Extract the (X, Y) coordinate from the center of the cell holding the provided text.  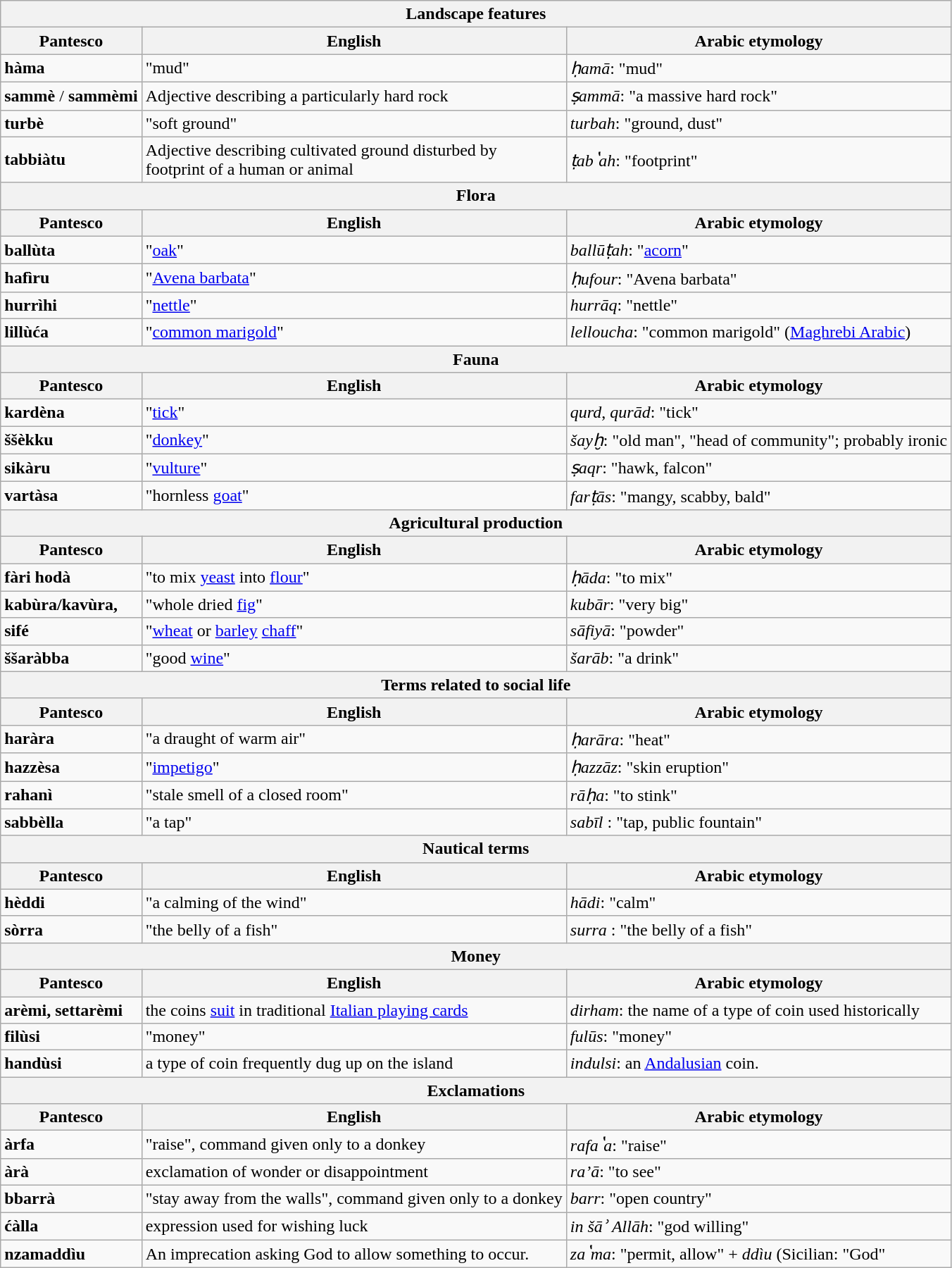
"vulture" (353, 468)
zaʽma: "permit, allow" + ddìu (Sicilian: "God" (758, 1254)
rāḥa: "to stink" (758, 795)
"soft ground" (353, 123)
"whole dried fig" (353, 604)
dirham: the name of a type of coin used historically (758, 1009)
Exclamations (476, 1090)
šarāb: "a drink" (758, 658)
"to mix yeast into flour" (353, 578)
kubār: "very big" (758, 604)
Agricultural production (476, 523)
hurrìhi (71, 305)
kabùra/kavùra, (71, 604)
hàma (71, 68)
"impetigo" (353, 767)
hādi: "calm" (758, 902)
vartàsa (71, 496)
"good wine" (353, 658)
Adjective describing cultivated ground disturbed by footprint of a human or animal (353, 159)
sabbèlla (71, 822)
bbarrà (71, 1198)
ššaràbba (71, 658)
àrfa (71, 1145)
turbah: "ground, dust" (758, 123)
"money" (353, 1037)
šayḫ: "old man", "head of community"; probably ironic (758, 440)
the coins suit in traditional Italian playing cards (353, 1009)
a type of coin frequently dug up on the island (353, 1064)
ballūṭah: "acorn" (758, 250)
"a tap" (353, 822)
fàri hodà (71, 578)
"the belly of a fish" (353, 929)
ra’ā: "to see" (758, 1171)
ballùta (71, 250)
ššèkku (71, 440)
exclamation of wonder or disappointment (353, 1171)
sabīl : "tap, public fountain" (758, 822)
lelloucha: "common marigold" (Maghrebi Arabic) (758, 332)
"common marigold" (353, 332)
"a calming of the wind" (353, 902)
sikàru (71, 468)
ćàlla (71, 1226)
qurd, qurād: "tick" (758, 413)
An imprecation asking God to allow something to occur. (353, 1254)
"wheat or barley chaff" (353, 631)
Adjective describing a particularly hard rock (353, 96)
"a draught of warm air" (353, 739)
surra : "the belly of a fish" (758, 929)
"stale smell of a closed room" (353, 795)
Nautical terms (476, 849)
barr: "open country" (758, 1198)
handùsi (71, 1064)
"donkey" (353, 440)
ṣaqr: "hawk, falcon" (758, 468)
"raise", command given only to a donkey (353, 1145)
hazzèsa (71, 767)
àrà (71, 1171)
rafaʽa: "raise" (758, 1145)
"tick" (353, 413)
ḥarāra: "heat" (758, 739)
Landscape features (476, 14)
ṣammā: "a massive hard rock" (758, 96)
expression used for wishing luck (353, 1226)
hafìru (71, 278)
rahanì (71, 795)
ḥufour: "Avena barbata" (758, 278)
"stay away from the walls", command given only to a donkey (353, 1198)
arèmi, settarèmi (71, 1009)
filùsi (71, 1037)
"Avena barbata" (353, 278)
Money (476, 956)
ḥāda: "to mix" (758, 578)
ḥamā: "mud" (758, 68)
hèddi (71, 902)
in šāʾ Allāh: "god willing" (758, 1226)
"oak" (353, 250)
fulūs: "money" (758, 1037)
sifé (71, 631)
hurrāq: "nettle" (758, 305)
"hornless goat" (353, 496)
lillùća (71, 332)
"nettle" (353, 305)
indulsi: an Andalusian coin. (758, 1064)
sāfiyā: "powder" (758, 631)
haràra (71, 739)
Fauna (476, 359)
ṭabʽah: "footprint" (758, 159)
Flora (476, 196)
"mud" (353, 68)
sòrra (71, 929)
ḥazzāz: "skin eruption" (758, 767)
Terms related to social life (476, 685)
farṭās: "mangy, scabby, bald" (758, 496)
nzamaddìu (71, 1254)
turbè (71, 123)
tabbiàtu (71, 159)
sammè / sammèmi (71, 96)
kardèna (71, 413)
